Search for the cell housing the specified text and yield its (X, Y) center coordinate. 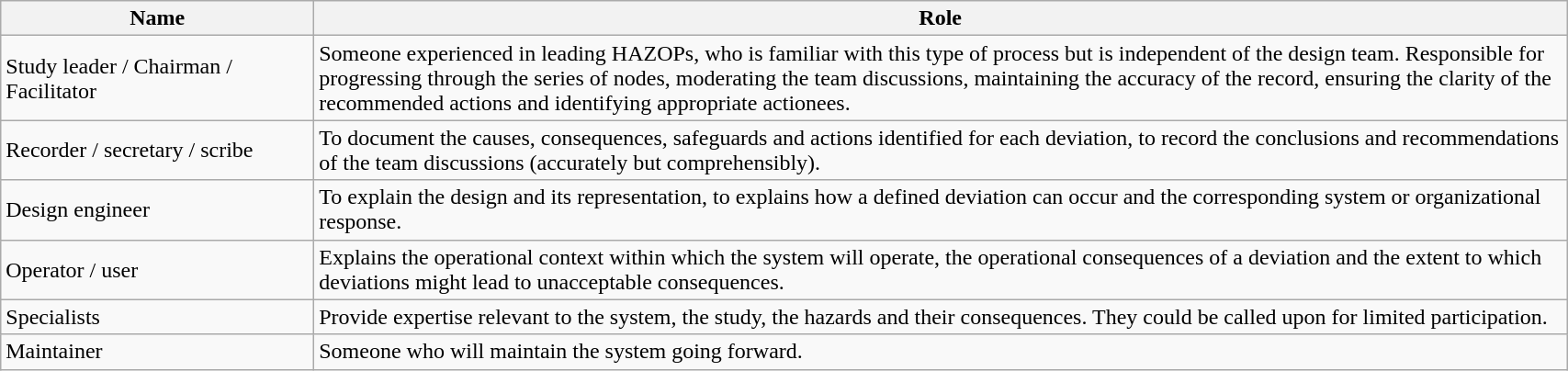
Study leader / Chairman / Facilitator (158, 78)
Specialists (158, 317)
Someone who will maintain the system going forward. (941, 352)
Name (158, 18)
Provide expertise relevant to the system, the study, the hazards and their consequences. They could be called upon for limited participation. (941, 317)
Operator / user (158, 270)
Design engineer (158, 209)
To explain the design and its representation, to explains how a defined deviation can occur and the corresponding system or organizational response. (941, 209)
Role (941, 18)
Recorder / secretary / scribe (158, 151)
Maintainer (158, 352)
